Determine the [x, y] coordinate at the center of the cell enclosing the given text.  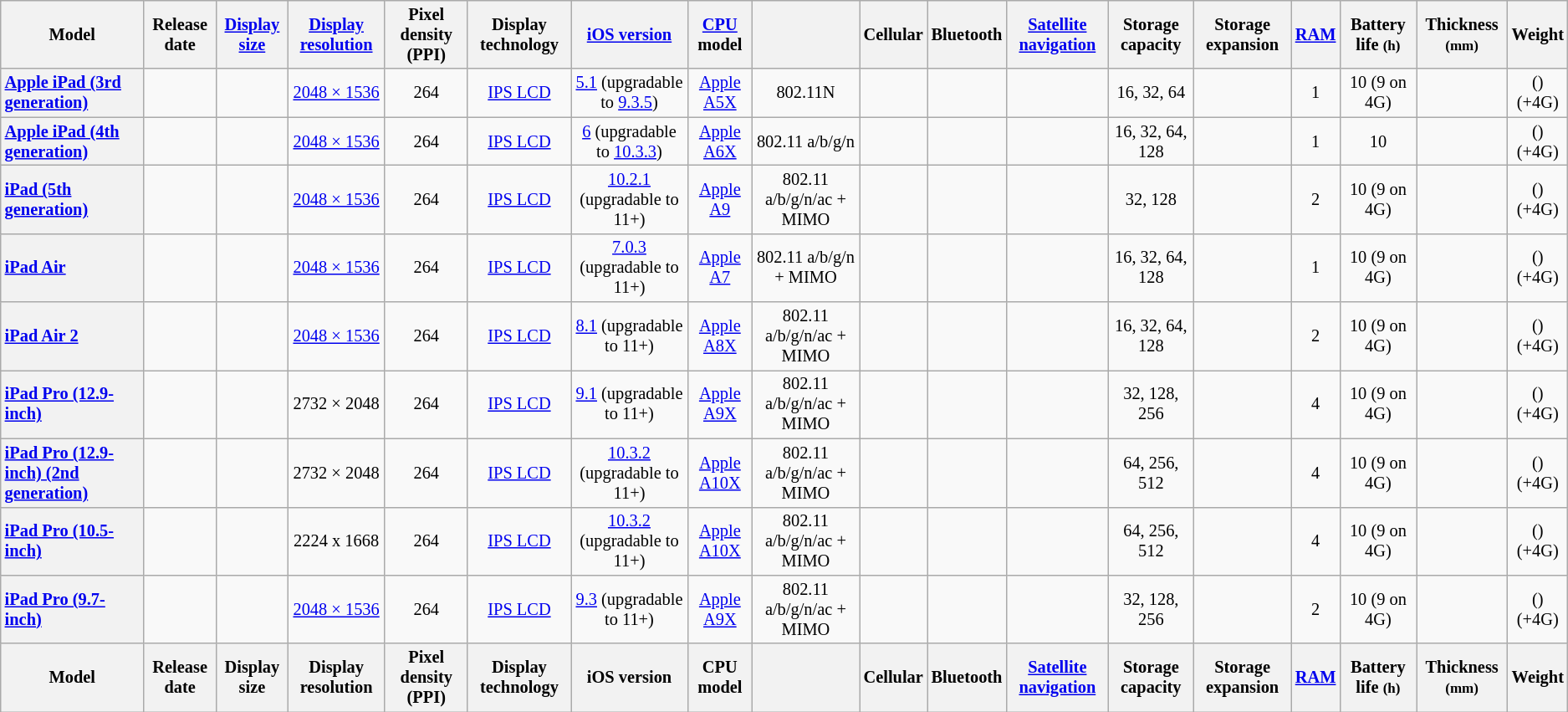
802.11 a/b/g/n + MIMO [805, 268]
9.1 (upgradable to 11+) [629, 404]
iPad Pro (12.9-inch) (2nd generation) [72, 473]
iPad Pro (9.7-inch) [72, 609]
32, 128 [1151, 199]
Apple A6X [719, 141]
Apple A5X [719, 93]
10.2.1 (upgradable to 11+) [629, 199]
2224 x 1668 [336, 541]
8.1 (upgradable to 11+) [629, 336]
iPad Pro (10.5-inch) [72, 541]
802.11 a/b/g/n [805, 141]
iPad (5th generation) [72, 199]
Apple A8X [719, 336]
iPad Pro (12.9-inch) [72, 404]
Apple iPad (4th generation) [72, 141]
iPad Air [72, 268]
6 (upgradable to 10.3.3) [629, 141]
Apple A7 [719, 268]
iPad Air 2 [72, 336]
Apple iPad (3rd generation) [72, 93]
7.0.3 (upgradable to 11+) [629, 268]
16, 32, 64 [1151, 93]
10 [1378, 141]
5.1 (upgradable to 9.3.5) [629, 93]
802.11N [805, 93]
9.3 (upgradable to 11+) [629, 609]
Apple A9 [719, 199]
